Identify which cell holds the provided text, then report its [X, Y] central coordinate. 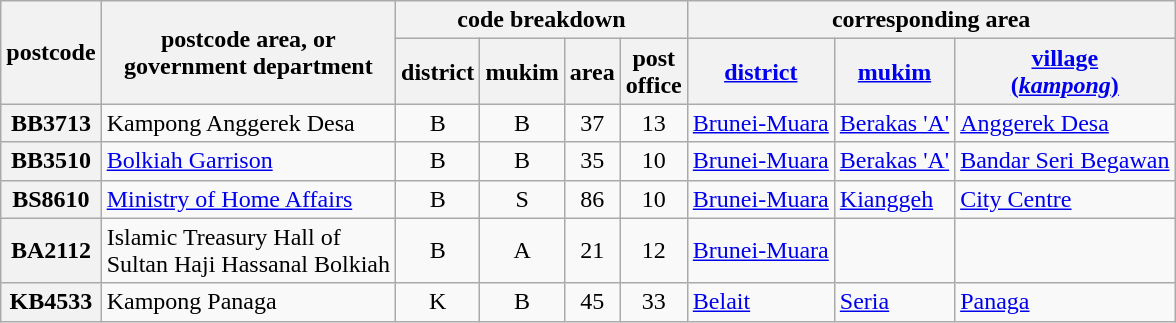
45 [592, 302]
Kampong Anggerek Desa [248, 123]
BB3713 [51, 123]
A [522, 250]
S [522, 199]
37 [592, 123]
village(kampong) [1065, 72]
Islamic Treasury Hall ofSultan Haji Hassanal Bolkiah [248, 250]
BB3510 [51, 161]
Kianggeh [894, 199]
Belait [760, 302]
City Centre [1065, 199]
K [438, 302]
postoffice [654, 72]
postcode [51, 52]
21 [592, 250]
Anggerek Desa [1065, 123]
13 [654, 123]
Kampong Panaga [248, 302]
Panaga [1065, 302]
code breakdown [542, 20]
Bandar Seri Begawan [1065, 161]
35 [592, 161]
BS8610 [51, 199]
area [592, 72]
postcode area, orgovernment department [248, 52]
Seria [894, 302]
Ministry of Home Affairs [248, 199]
33 [654, 302]
BA2112 [51, 250]
KB4533 [51, 302]
12 [654, 250]
86 [592, 199]
Bolkiah Garrison [248, 161]
corresponding area [931, 20]
